Output the [X, Y] coordinate of the center of the cell containing the given text.  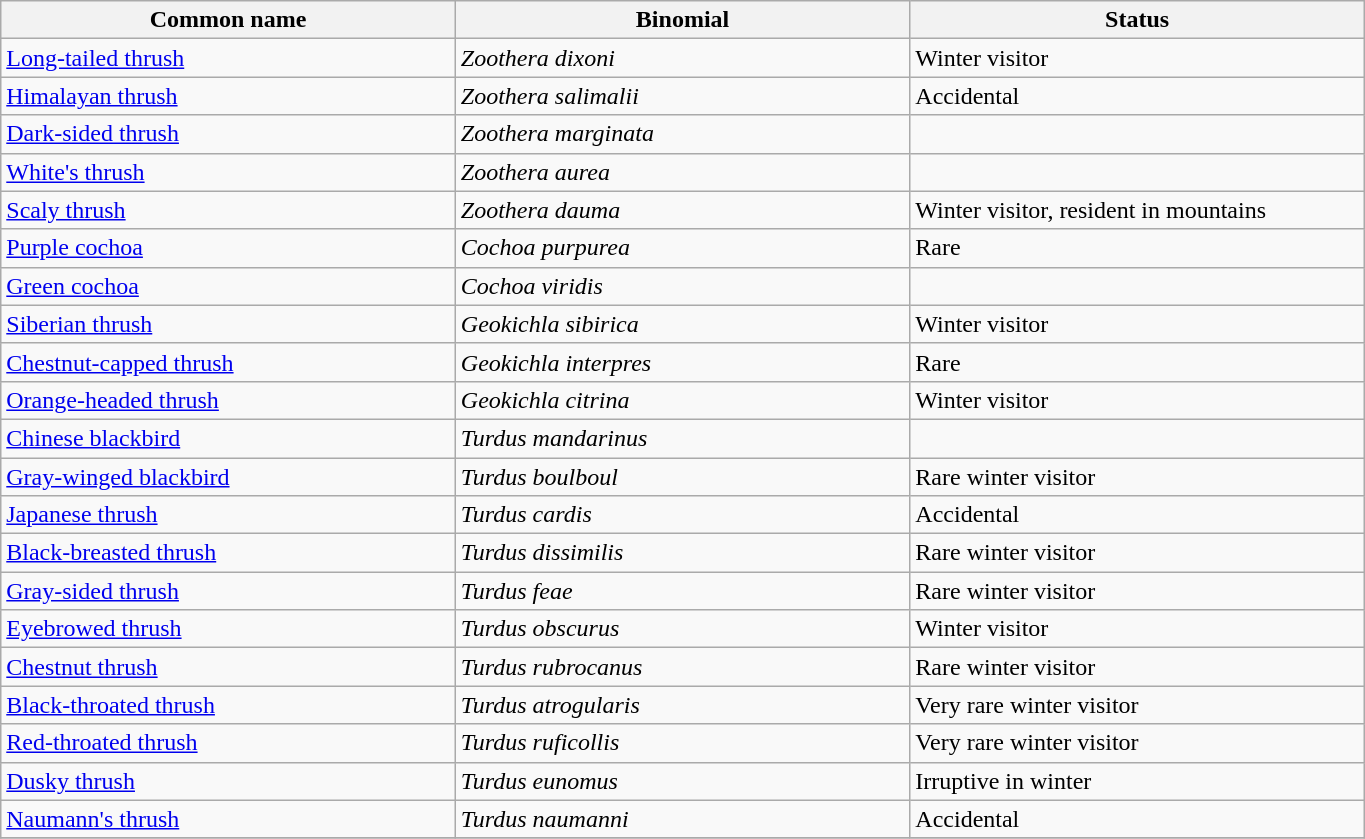
Irruptive in winter [1138, 781]
Turdus ruficollis [682, 743]
Turdus rubrocanus [682, 667]
Black-throated thrush [228, 705]
Turdus naumanni [682, 819]
Turdus dissimilis [682, 553]
Status [1138, 20]
Zoothera marginata [682, 134]
Geokichla sibirica [682, 324]
Geokichla citrina [682, 400]
Orange-headed thrush [228, 400]
Eyebrowed thrush [228, 629]
Chinese blackbird [228, 438]
Himalayan thrush [228, 96]
Turdus mandarinus [682, 438]
Dark-sided thrush [228, 134]
Turdus atrogularis [682, 705]
Red-throated thrush [228, 743]
Turdus boulboul [682, 477]
Turdus obscurus [682, 629]
Long-tailed thrush [228, 58]
Gray-winged blackbird [228, 477]
Siberian thrush [228, 324]
Turdus feae [682, 591]
Green cochoa [228, 286]
Zoothera salimalii [682, 96]
Scaly thrush [228, 210]
Zoothera dixoni [682, 58]
Chestnut thrush [228, 667]
Purple cochoa [228, 248]
Binomial [682, 20]
Cochoa viridis [682, 286]
Geokichla interpres [682, 362]
Gray-sided thrush [228, 591]
Black-breasted thrush [228, 553]
Zoothera dauma [682, 210]
Zoothera aurea [682, 172]
Turdus eunomus [682, 781]
Dusky thrush [228, 781]
Cochoa purpurea [682, 248]
Turdus cardis [682, 515]
Winter visitor, resident in mountains [1138, 210]
Naumann's thrush [228, 819]
Chestnut-capped thrush [228, 362]
Common name [228, 20]
White's thrush [228, 172]
Japanese thrush [228, 515]
